Extract the (X, Y) coordinate from the center of the cell holding the provided text.  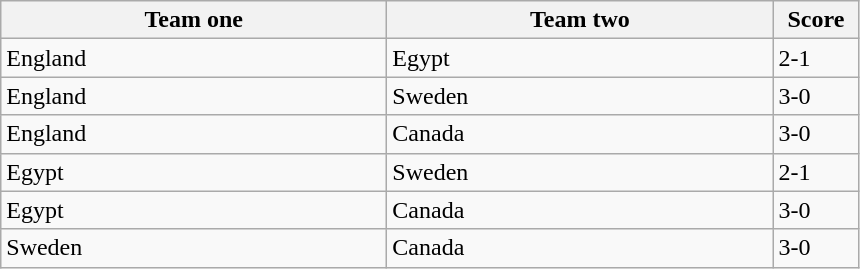
Team two (580, 20)
Team one (194, 20)
Score (816, 20)
